Identify which cell holds the provided text, then report its (X, Y) central coordinate. 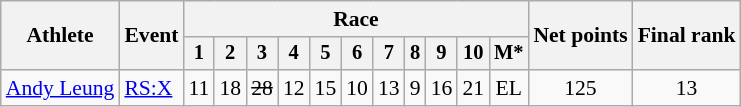
8 (416, 54)
7 (389, 54)
Race (356, 19)
1 (198, 54)
4 (294, 54)
RS:X (151, 88)
16 (442, 88)
6 (357, 54)
11 (198, 88)
28 (262, 88)
Andy Leung (60, 88)
Athlete (60, 36)
Event (151, 36)
2 (230, 54)
Net points (580, 36)
21 (473, 88)
15 (326, 88)
5 (326, 54)
M* (508, 54)
125 (580, 88)
18 (230, 88)
Final rank (687, 36)
EL (508, 88)
3 (262, 54)
12 (294, 88)
